Return (X, Y) of the center of cell containing provided text 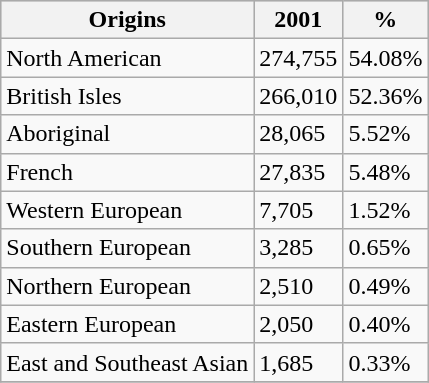
Aboriginal (128, 134)
1.52% (386, 210)
28,065 (298, 134)
54.08% (386, 58)
East and Southeast Asian (128, 362)
Southern European (128, 248)
Origins (128, 20)
0.33% (386, 362)
2,050 (298, 324)
2001 (298, 20)
0.65% (386, 248)
0.49% (386, 286)
1,685 (298, 362)
North American (128, 58)
52.36% (386, 96)
Eastern European (128, 324)
7,705 (298, 210)
3,285 (298, 248)
266,010 (298, 96)
5.52% (386, 134)
27,835 (298, 172)
British Isles (128, 96)
274,755 (298, 58)
Northern European (128, 286)
Western European (128, 210)
French (128, 172)
0.40% (386, 324)
% (386, 20)
2,510 (298, 286)
5.48% (386, 172)
